Provide the [x, y] coordinate of the cell's center where the given text is located.  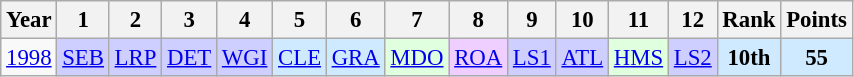
LRP [135, 58]
LS2 [692, 58]
2 [135, 20]
11 [638, 20]
WGI [245, 58]
MDO [417, 58]
10th [749, 58]
7 [417, 20]
9 [532, 20]
4 [245, 20]
Year [29, 20]
10 [582, 20]
Points [816, 20]
1998 [29, 58]
ATL [582, 58]
ROA [478, 58]
3 [190, 20]
55 [816, 58]
6 [356, 20]
CLE [300, 58]
HMS [638, 58]
SEB [83, 58]
1 [83, 20]
12 [692, 20]
Rank [749, 20]
GRA [356, 58]
5 [300, 20]
8 [478, 20]
LS1 [532, 58]
DET [190, 58]
